Pinpoint the cell where the given text exists, returning its [X, Y] midpoint coordinate. 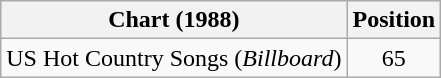
Chart (1988) [174, 20]
US Hot Country Songs (Billboard) [174, 58]
65 [394, 58]
Position [394, 20]
